Extract the (x, y) coordinate from the center of the cell holding the provided text.  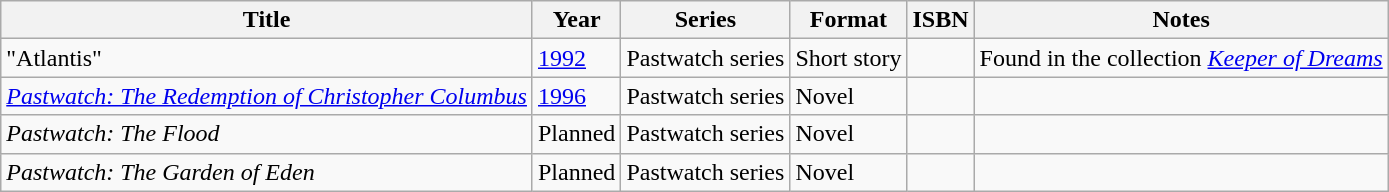
Title (267, 20)
Format (848, 20)
Year (576, 20)
ISBN (940, 20)
Pastwatch: The Redemption of Christopher Columbus (267, 96)
"Atlantis" (267, 58)
Notes (1181, 20)
Series (706, 20)
Pastwatch: The Garden of Eden (267, 172)
1992 (576, 58)
Pastwatch: The Flood (267, 134)
1996 (576, 96)
Found in the collection Keeper of Dreams (1181, 58)
Short story (848, 58)
